Search for the cell housing the specified text and yield its [X, Y] center coordinate. 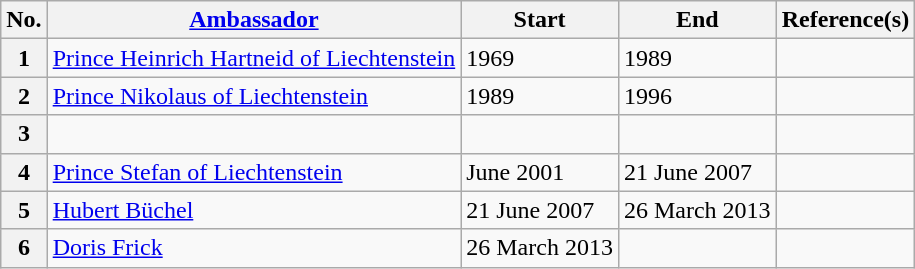
2 [24, 96]
Reference(s) [846, 20]
6 [24, 248]
Start [540, 20]
1996 [697, 96]
June 2001 [540, 172]
1 [24, 58]
End [697, 20]
No. [24, 20]
Prince Nikolaus of Liechtenstein [254, 96]
Doris Frick [254, 248]
Hubert Büchel [254, 210]
Prince Heinrich Hartneid of Liechtenstein [254, 58]
Ambassador [254, 20]
4 [24, 172]
5 [24, 210]
3 [24, 134]
Prince Stefan of Liechtenstein [254, 172]
1969 [540, 58]
